Scan for the cell matching the given text and deliver its (x, y) coordinate at center. 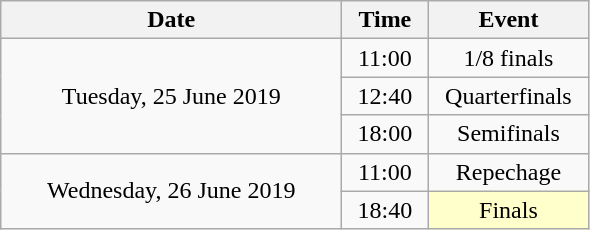
Time (385, 20)
18:40 (385, 210)
Repechage (508, 172)
Wednesday, 26 June 2019 (172, 191)
12:40 (385, 96)
Quarterfinals (508, 96)
Tuesday, 25 June 2019 (172, 96)
18:00 (385, 134)
Finals (508, 210)
1/8 finals (508, 58)
Event (508, 20)
Date (172, 20)
Semifinals (508, 134)
